Capture the cell that displays the provided text and extract its [x, y] central coordinate. 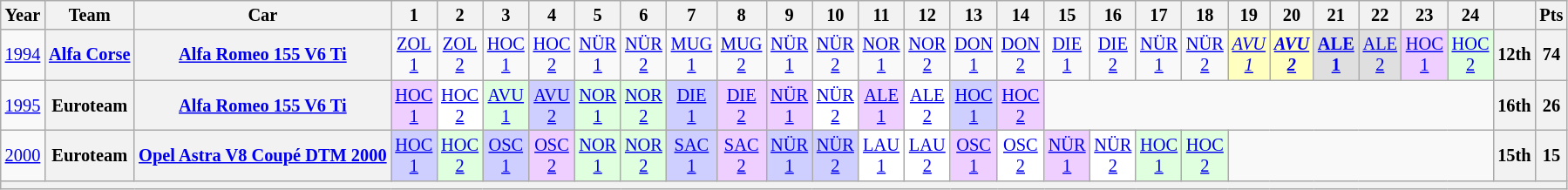
LAU2 [927, 155]
1994 [23, 55]
1 [413, 15]
14 [1021, 15]
4 [553, 15]
12th [1514, 55]
Opel Astra V8 Coupé DTM 2000 [262, 155]
74 [1551, 55]
16 [1114, 15]
23 [1424, 15]
DON2 [1021, 55]
18 [1205, 15]
MUG2 [741, 55]
Pts [1551, 15]
24 [1471, 15]
3 [506, 15]
6 [643, 15]
26 [1551, 105]
7 [692, 15]
MUG1 [692, 55]
19 [1249, 15]
Car [262, 15]
2000 [23, 155]
2 [460, 15]
SAC2 [741, 155]
1995 [23, 105]
ZOL1 [413, 55]
17 [1159, 15]
20 [1292, 15]
10 [835, 15]
15th [1514, 155]
LAU1 [882, 155]
DON1 [974, 55]
SAC1 [692, 155]
9 [790, 15]
Alfa Corse [89, 55]
22 [1381, 15]
11 [882, 15]
21 [1336, 15]
13 [974, 15]
Team [89, 15]
16th [1514, 105]
12 [927, 15]
Year [23, 15]
8 [741, 15]
5 [598, 15]
ZOL2 [460, 55]
